Scan for the cell matching the given text and deliver its (x, y) coordinate at center. 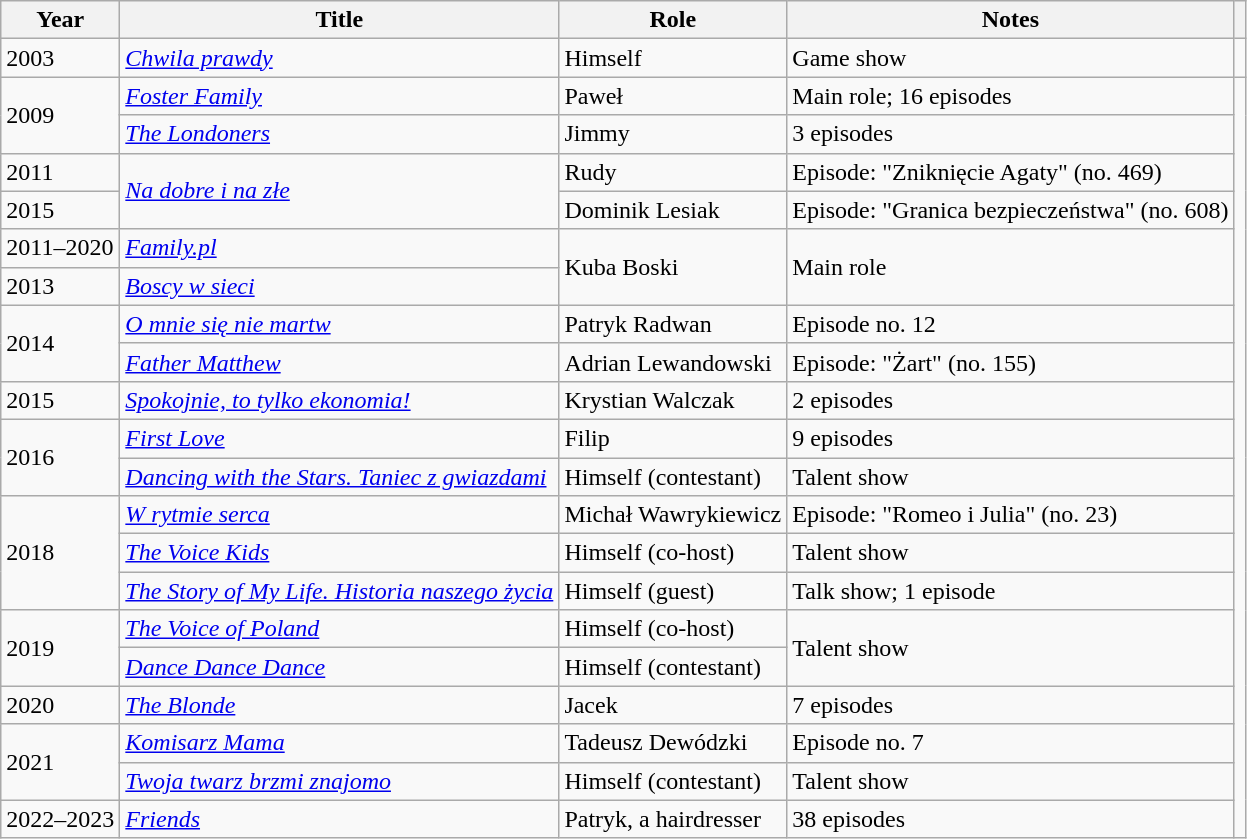
Game show (1010, 58)
2003 (60, 58)
Family.pl (340, 248)
Episode: "Granica bezpieczeństwa" (no. 608) (1010, 210)
Boscy w sieci (340, 286)
Year (60, 20)
2020 (60, 705)
Main role (1010, 267)
38 episodes (1010, 819)
Friends (340, 819)
Paweł (673, 96)
The Voice of Poland (340, 629)
2018 (60, 553)
Dance Dance Dance (340, 667)
Komisarz Mama (340, 743)
First Love (340, 438)
Filip (673, 438)
Tadeusz Dewódzki (673, 743)
Episode: "Romeo i Julia" (no. 23) (1010, 515)
The Blonde (340, 705)
Jacek (673, 705)
Chwila prawdy (340, 58)
The Voice Kids (340, 553)
Talk show; 1 episode (1010, 591)
Himself (guest) (673, 591)
Patryk Radwan (673, 324)
2013 (60, 286)
2011 (60, 172)
Episode no. 7 (1010, 743)
Foster Family (340, 96)
2019 (60, 648)
Michał Wawrykiewicz (673, 515)
Episode no. 12 (1010, 324)
Father Matthew (340, 362)
Jimmy (673, 134)
Twoja twarz brzmi znajomo (340, 781)
2011–2020 (60, 248)
Kuba Boski (673, 267)
Role (673, 20)
2022–2023 (60, 819)
Dancing with the Stars. Taniec z gwiazdami (340, 477)
Patryk, a hairdresser (673, 819)
Title (340, 20)
The Story of My Life. Historia naszego życia (340, 591)
2016 (60, 457)
Episode: "Zniknięcie Agaty" (no. 469) (1010, 172)
Dominik Lesiak (673, 210)
Episode: "Żart" (no. 155) (1010, 362)
2009 (60, 115)
3 episodes (1010, 134)
2021 (60, 762)
Rudy (673, 172)
2 episodes (1010, 400)
Adrian Lewandowski (673, 362)
The Londoners (340, 134)
9 episodes (1010, 438)
W rytmie serca (340, 515)
Notes (1010, 20)
2014 (60, 343)
7 episodes (1010, 705)
Na dobre i na złe (340, 191)
Main role; 16 episodes (1010, 96)
Krystian Walczak (673, 400)
Himself (673, 58)
O mnie się nie martw (340, 324)
Spokojnie, to tylko ekonomia! (340, 400)
